Scan for the cell matching the given text and deliver its (x, y) coordinate at center. 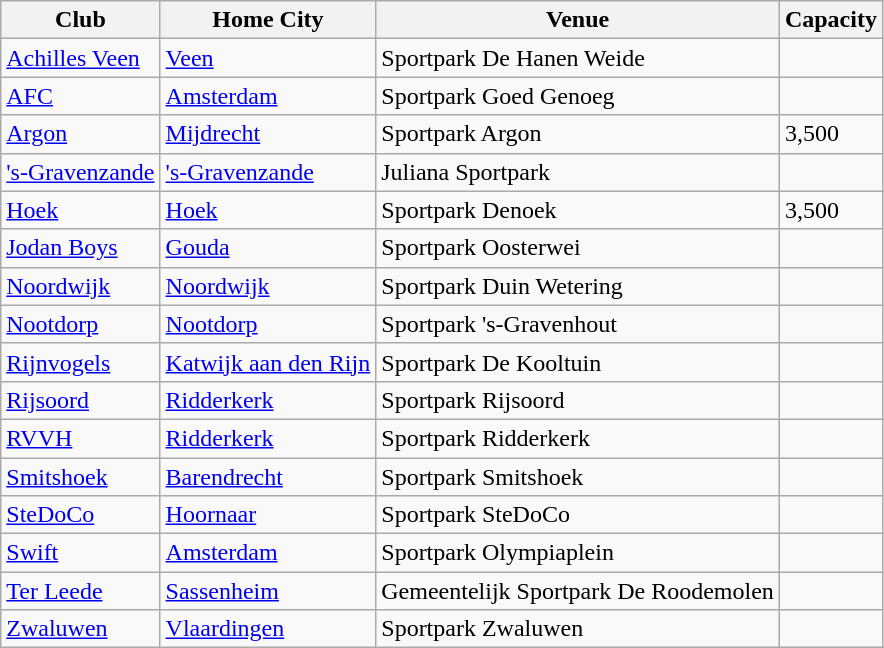
Sportpark Smitshoek (578, 477)
Sassenheim (268, 591)
Zwaluwen (80, 629)
Sportpark Rijsoord (578, 400)
Club (80, 20)
Rijsoord (80, 400)
Smitshoek (80, 477)
Swift (80, 553)
Mijdrecht (268, 134)
Gemeentelijk Sportpark De Roodemolen (578, 591)
Gouda (268, 248)
Veen (268, 58)
SteDoCo (80, 515)
Sportpark Goed Genoeg (578, 96)
Katwijk aan den Rijn (268, 362)
Barendrecht (268, 477)
Sportpark 's-Gravenhout (578, 324)
Jodan Boys (80, 248)
Venue (578, 20)
Sportpark Olympiaplein (578, 553)
Juliana Sportpark (578, 172)
Ter Leede (80, 591)
Argon (80, 134)
Sportpark De Hanen Weide (578, 58)
Sportpark Duin Wetering (578, 286)
Achilles Veen (80, 58)
Sportpark Zwaluwen (578, 629)
RVVH (80, 438)
Sportpark De Kooltuin (578, 362)
Home City (268, 20)
Sportpark Ridderkerk (578, 438)
Rijnvogels (80, 362)
AFC (80, 96)
Vlaardingen (268, 629)
Sportpark SteDoCo (578, 515)
Capacity (830, 20)
Sportpark Denoek (578, 210)
Hoornaar (268, 515)
Sportpark Oosterwei (578, 248)
Sportpark Argon (578, 134)
